Scan for the cell matching the given text and deliver its (x, y) coordinate at center. 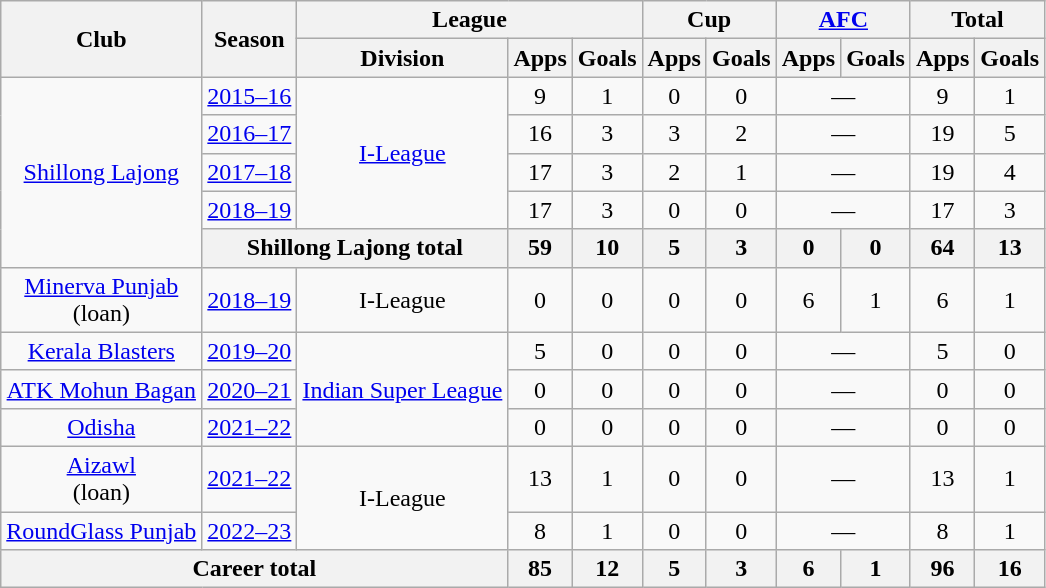
96 (942, 569)
2017–18 (250, 172)
10 (607, 248)
Aizawl (loan) (102, 478)
2015–16 (250, 96)
Indian Super League (402, 389)
Shillong Lajong (102, 172)
64 (942, 248)
Career total (254, 569)
ATK Mohun Bagan (102, 389)
85 (540, 569)
Club (102, 39)
2019–20 (250, 351)
4 (1010, 172)
AFC (843, 20)
RoundGlass Punjab (102, 531)
2020–21 (250, 389)
12 (607, 569)
Minerva Punjab (loan) (102, 300)
Kerala Blasters (102, 351)
Total (977, 20)
2016–17 (250, 134)
Division (402, 58)
Odisha (102, 427)
Season (250, 39)
59 (540, 248)
2022–23 (250, 531)
League (470, 20)
Shillong Lajong total (355, 248)
Cup (709, 20)
